Identify which cell holds the provided text, then report its [X, Y] central coordinate. 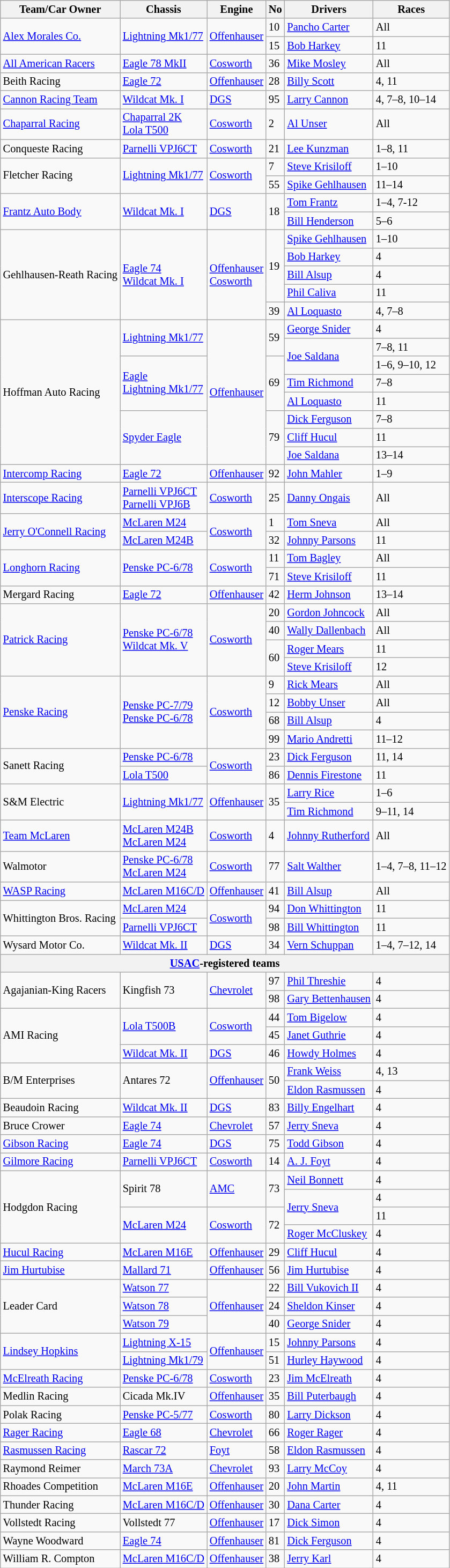
Drivers [329, 9]
1 [276, 522]
1–9 [411, 474]
Raymond Reimer [60, 1469]
Agajanian-King Racers [60, 990]
57 [276, 1126]
Tom Bagley [329, 558]
Leader Card [60, 1306]
9–11, 14 [411, 811]
1–8, 11 [411, 149]
7–8, 11 [411, 347]
77 [276, 867]
Wayne Woodward [60, 1541]
Walmotor [60, 867]
Salt Walther [329, 867]
17 [276, 1522]
29 [276, 1252]
Gary Bettenhausen [329, 999]
Penske PC-5/77 [164, 1415]
Larry Dickson [329, 1415]
Penske PC-6/78McLaren M24 [164, 867]
William R. Compton [60, 1559]
USAC-registered teams [225, 963]
Todd Gibson [329, 1144]
71 [276, 576]
Herm Johnson [329, 595]
Larry Rice [329, 793]
Longhorn Racing [60, 567]
Gibson Racing [60, 1144]
92 [276, 474]
Lightning Mk1/79 [164, 1360]
5–6 [411, 221]
Lightning X-15 [164, 1342]
Jim McElreath [329, 1378]
Antares 72 [164, 1080]
AMI Racing [60, 1035]
86 [276, 775]
Hucul Racing [60, 1252]
Hodgdon Racing [60, 1207]
97 [276, 981]
Roger McCluskey [329, 1234]
79 [276, 438]
18 [276, 211]
Vollstedt Racing [60, 1522]
45 [276, 1036]
Bobby Unser [329, 703]
Penske PC-6/78Wildcat Mk. V [164, 639]
Medlin Racing [60, 1396]
Lindsey Hopkins [60, 1351]
Larry Cannon [329, 100]
Rick Mears [329, 685]
Eagle 78 MkII [164, 63]
Don Whittington [329, 909]
80 [276, 1415]
11–12 [411, 739]
OffenhauserCosworth [237, 275]
Rhoades Competition [60, 1486]
1–4, 7-12 [411, 203]
93 [276, 1469]
Spyder Eagle [164, 438]
Neil Bonnett [329, 1180]
11–14 [411, 184]
1–6 [411, 793]
Mario Andretti [329, 739]
Foyt [237, 1451]
Bill Henderson [329, 221]
14 [276, 1162]
EagleLightning Mk1/77 [164, 383]
Sanett Racing [60, 766]
99 [276, 739]
11, 14 [411, 757]
Sheldon Kinser [329, 1306]
Roger Rager [329, 1432]
Larry McCoy [329, 1469]
7 [276, 167]
Watson 78 [164, 1306]
Tom Sneva [329, 522]
Howdy Holmes [329, 1053]
WASP Racing [60, 891]
Eagle 68 [164, 1432]
42 [276, 595]
Patrick Racing [60, 639]
Rascar 72 [164, 1451]
McElreath Racing [60, 1378]
No [276, 9]
Gordon Johncock [329, 612]
73 [276, 1188]
Bruce Crower [60, 1126]
95 [276, 100]
83 [276, 1107]
Interscope Racing [60, 498]
2 [276, 124]
Chaparral 2KLola T500 [164, 124]
Cicada Mk.IV [164, 1396]
72 [276, 1225]
24 [276, 1306]
Beith Racing [60, 82]
Janet Guthrie [329, 1036]
4, 7–8 [411, 311]
Eagle 74Wildcat Mk. I [164, 275]
21 [276, 149]
1–4, 7–12, 14 [411, 945]
Penske PC-7/79Penske PC-6/78 [164, 712]
66 [276, 1432]
Vern Schuppan [329, 945]
Bill Whittington [329, 927]
Lee Kunzman [329, 149]
Intercomp Racing [60, 474]
Polak Racing [60, 1415]
B/M Enterprises [60, 1080]
Al Unser [329, 124]
Mike Mosley [329, 63]
Lola T500B [164, 1026]
Tom Bigelow [329, 1017]
94 [276, 909]
All American Racers [60, 63]
41 [276, 891]
Danny Ongais [329, 498]
Kingfish 73 [164, 990]
Dennis Firestone [329, 775]
69 [276, 383]
March 73A [164, 1469]
Bill Puterbaugh [329, 1396]
Gehlhausen-Reath Racing [60, 275]
Johnny Rutherford [329, 835]
38 [276, 1559]
1–6, 9–10, 12 [411, 365]
39 [276, 311]
68 [276, 721]
25 [276, 498]
51 [276, 1360]
55 [276, 184]
19 [276, 266]
Tom Frantz [329, 203]
Thunder Racing [60, 1505]
Lola T500 [164, 775]
John Martin [329, 1486]
28 [276, 82]
Billy Scott [329, 82]
Hurley Haywood [329, 1360]
S&M Electric [60, 802]
36 [276, 63]
Team/Car Owner [60, 9]
46 [276, 1053]
44 [276, 1017]
Watson 77 [164, 1288]
Mergard Racing [60, 595]
Wally Dallenbach [329, 631]
56 [276, 1270]
Chassis [164, 9]
Team McLaren [60, 835]
10 [276, 27]
Vollstedt 77 [164, 1522]
Roger Mears [329, 649]
Dick Simon [329, 1522]
Alex Morales Co. [60, 36]
Parnelli VPJ6CTParnelli VPJ6B [164, 498]
32 [276, 541]
McLaren M24B [164, 541]
Phil Threshie [329, 981]
Penske Racing [60, 712]
Frantz Auto Body [60, 211]
Gilmore Racing [60, 1162]
Engine [237, 9]
Rasmussen Racing [60, 1451]
A. J. Foyt [329, 1162]
Frank Weiss [329, 1071]
9 [276, 685]
Beaudoin Racing [60, 1107]
Pancho Carter [329, 27]
Conqueste Racing [60, 149]
4, 13 [411, 1071]
Rager Racing [60, 1432]
50 [276, 1080]
Chaparral Racing [60, 124]
Watson 79 [164, 1324]
AMC [237, 1188]
Jerry O'Connell Racing [60, 531]
Bill Vukovich II [329, 1288]
22 [276, 1288]
81 [276, 1541]
Fletcher Racing [60, 176]
Mallard 71 [164, 1270]
75 [276, 1144]
4, 7–8, 10–14 [411, 100]
34 [276, 945]
McLaren M24BMcLaren M24 [164, 835]
58 [276, 1451]
Phil Caliva [329, 293]
Cannon Racing Team [60, 100]
John Mahler [329, 474]
60 [276, 657]
59 [276, 338]
Hoffman Auto Racing [60, 391]
Whittington Bros. Racing [60, 918]
Billy Engelhart [329, 1107]
30 [276, 1505]
Spirit 78 [164, 1188]
1–4, 7–8, 11–12 [411, 867]
Races [411, 9]
Jerry Karl [329, 1559]
Wysard Motor Co. [60, 945]
Dana Carter [329, 1505]
